Search for the cell housing the specified text and yield its (x, y) center coordinate. 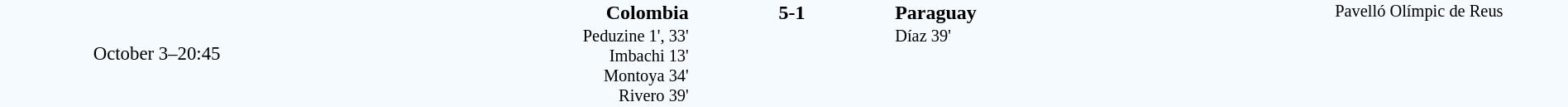
Díaz 39' (1082, 66)
October 3–20:45 (157, 53)
5-1 (791, 12)
Colombia (501, 12)
Paraguay (1082, 12)
Pavelló Olímpic de Reus (1419, 53)
Peduzine 1', 33'Imbachi 13'Montoya 34'Rivero 39' (501, 66)
